For the text-containing cell, return its midpoint in [X, Y] coordinate format. 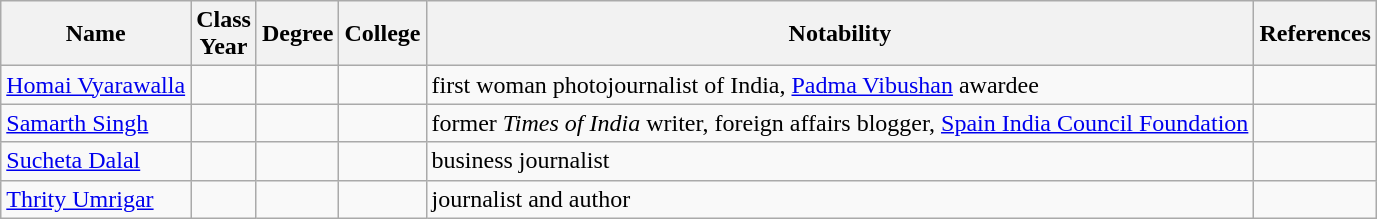
Notability [840, 34]
journalist and author [840, 199]
Name [96, 34]
ClassYear [224, 34]
former Times of India writer, foreign affairs blogger, Spain India Council Foundation [840, 123]
Sucheta Dalal [96, 161]
Thrity Umrigar [96, 199]
Homai Vyarawalla [96, 85]
College [382, 34]
Samarth Singh [96, 123]
Degree [298, 34]
first woman photojournalist of India, Padma Vibushan awardee [840, 85]
business journalist [840, 161]
References [1316, 34]
